Search for the cell housing the specified text and yield its [X, Y] center coordinate. 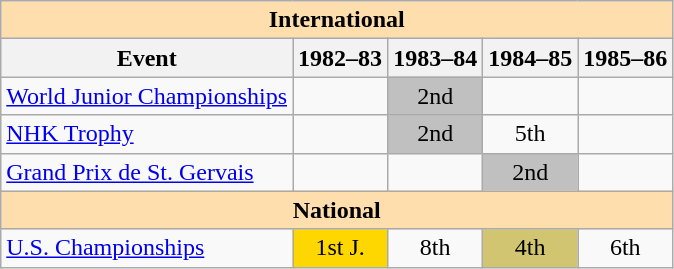
1st J. [340, 248]
1984–85 [530, 58]
5th [530, 134]
U.S. Championships [147, 248]
International [337, 20]
8th [436, 248]
4th [530, 248]
World Junior Championships [147, 96]
1985–86 [626, 58]
Grand Prix de St. Gervais [147, 172]
6th [626, 248]
1982–83 [340, 58]
1983–84 [436, 58]
NHK Trophy [147, 134]
National [337, 210]
Event [147, 58]
